From the cell containing the given text, extract its center point as (x, y) coordinate. 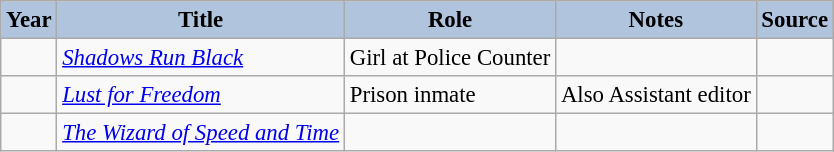
Notes (656, 20)
Title (201, 20)
The Wizard of Speed and Time (201, 133)
Year (29, 20)
Also Assistant editor (656, 95)
Girl at Police Counter (450, 58)
Source (794, 20)
Lust for Freedom (201, 95)
Shadows Run Black (201, 58)
Prison inmate (450, 95)
Role (450, 20)
